Return the [x, y] coordinate for the center point of the cell that contains the specified text.  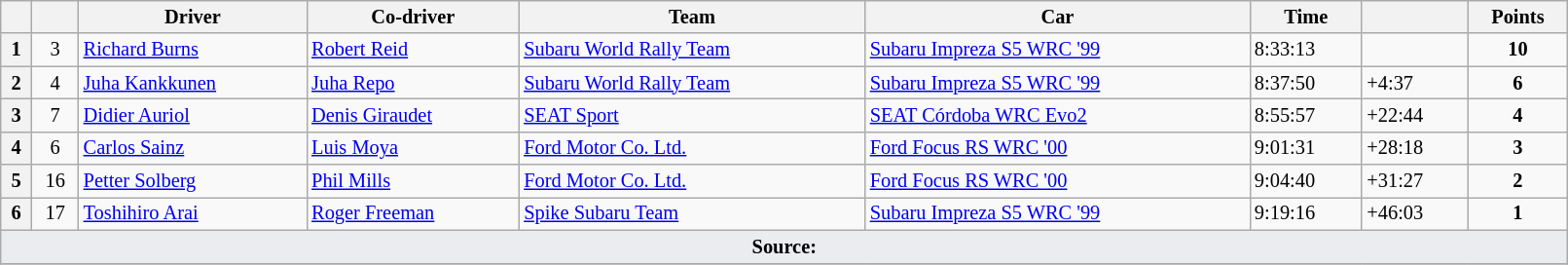
5 [17, 181]
Co-driver [413, 17]
SEAT Sport [692, 115]
SEAT Córdoba WRC Evo2 [1057, 115]
16 [55, 181]
Source: [784, 246]
Carlos Sainz [193, 148]
Roger Freeman [413, 213]
8:33:13 [1306, 50]
Points [1518, 17]
8:37:50 [1306, 83]
Team [692, 17]
+31:27 [1414, 181]
Time [1306, 17]
+28:18 [1414, 148]
Juha Kankkunen [193, 83]
Richard Burns [193, 50]
Toshihiro Arai [193, 213]
Luis Moya [413, 148]
Didier Auriol [193, 115]
+4:37 [1414, 83]
Driver [193, 17]
10 [1518, 50]
Robert Reid [413, 50]
9:01:31 [1306, 148]
Denis Giraudet [413, 115]
Car [1057, 17]
9:19:16 [1306, 213]
+22:44 [1414, 115]
17 [55, 213]
Phil Mills [413, 181]
Spike Subaru Team [692, 213]
8:55:57 [1306, 115]
Juha Repo [413, 83]
Petter Solberg [193, 181]
7 [55, 115]
9:04:40 [1306, 181]
+46:03 [1414, 213]
